Capture the cell that displays the provided text and extract its [X, Y] central coordinate. 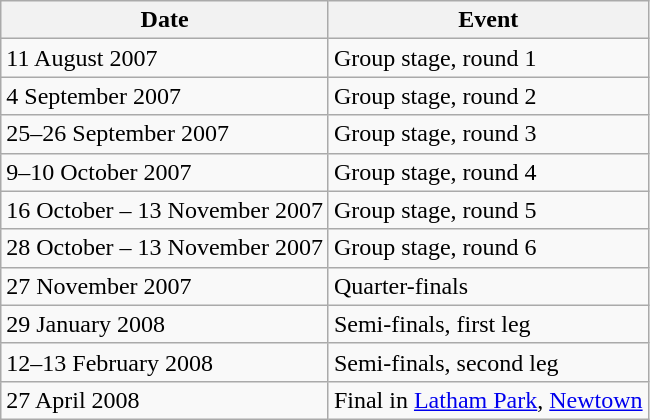
4 September 2007 [165, 96]
25–26 September 2007 [165, 134]
Date [165, 20]
9–10 October 2007 [165, 172]
Group stage, round 6 [488, 248]
Semi-finals, first leg [488, 324]
Group stage, round 1 [488, 58]
Group stage, round 2 [488, 96]
Group stage, round 4 [488, 172]
12–13 February 2008 [165, 362]
Event [488, 20]
Group stage, round 3 [488, 134]
11 August 2007 [165, 58]
27 April 2008 [165, 400]
Quarter-finals [488, 286]
28 October – 13 November 2007 [165, 248]
29 January 2008 [165, 324]
Semi-finals, second leg [488, 362]
16 October – 13 November 2007 [165, 210]
27 November 2007 [165, 286]
Group stage, round 5 [488, 210]
Final in Latham Park, Newtown [488, 400]
